Search for the cell housing the specified text and yield its (X, Y) center coordinate. 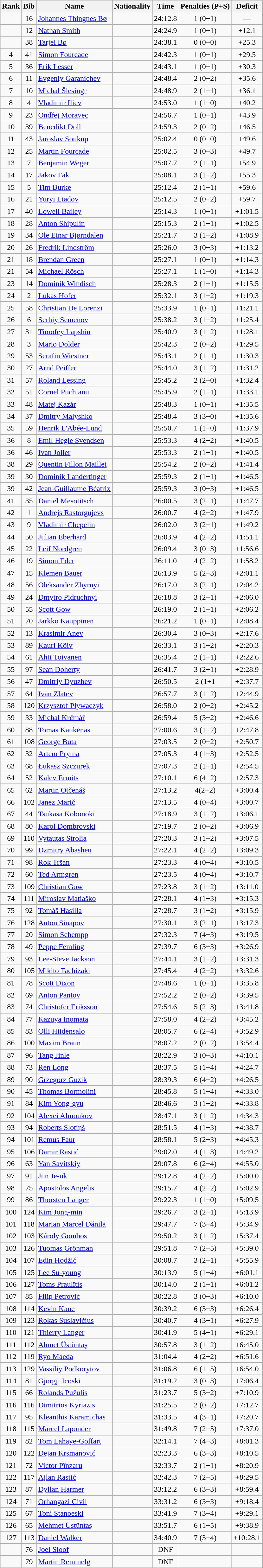
+1:21.1 (247, 308)
Maxim Braun (74, 1043)
27:23.3 (165, 862)
27:44.1 (165, 959)
27:00.6 (165, 730)
+3:10.5 (247, 862)
Michal Šlesingr (74, 91)
Jean-Guillaume Béatrix (74, 488)
Klemen Bauer (74, 573)
+1:58.2 (247, 561)
+5:09.5 (247, 1200)
+1:13.2 (247, 247)
Ahmet Üstüntaş (74, 1345)
Tomáš Hasilla (74, 910)
28:39.3 (165, 1079)
Name (74, 6)
+1:25.4 (247, 320)
+5:37.4 (247, 1236)
+4:55.0 (247, 1164)
Rolands Pužulis (74, 1393)
29:07.8 (165, 1164)
Mikito Tachizaki (74, 971)
Dyllan Harmer (74, 1489)
28:37.5 (165, 1067)
+3:06.1 (247, 814)
28:47.1 (165, 1115)
Kauri Kõiv (74, 645)
+6:10.0 (247, 1296)
+1:47.9 (247, 513)
27:20.3 (165, 838)
25:08.1 (165, 175)
29:26.7 (165, 1212)
+5:55.9 (247, 1260)
+29.5 (247, 54)
29:12.8 (165, 1176)
+4:45.3 (247, 1140)
Ole Einar Bjørndalen (74, 235)
+1:41.4 (247, 464)
25:45.2 (165, 380)
31:25.5 (165, 1405)
28:07.2 (165, 1043)
+2:50.7 (247, 742)
Serafin Wiestner (74, 356)
22 (29, 549)
+1:30.3 (247, 356)
+35.6 (247, 79)
29:02.0 (165, 1152)
Penalties (P+S) (205, 6)
Roberts Slotiņš (74, 1128)
31:49.8 (165, 1429)
Tom Lahaye-Goffart (74, 1441)
+43.9 (247, 115)
+4:34.3 (247, 1115)
Nathan Smith (74, 30)
3 (3+0) (205, 416)
32:23.3 (165, 1453)
Artem Pryma (74, 754)
Michael Rösch (74, 271)
Bib (29, 6)
26:35.4 (165, 657)
Thorsten Langer (74, 1200)
Emil Hegle Svendsen (74, 440)
Vladimir Chepelin (74, 525)
24:53.0 (165, 103)
Martin Fourcade (74, 151)
+3:11.0 (247, 886)
24:56.7 (165, 115)
29:15.7 (165, 1188)
Anton Shipulin (74, 223)
25:02.5 (165, 151)
Nationality (132, 6)
Vytautas Strolia (74, 838)
25:50.7 (165, 428)
30:13.9 (165, 1272)
+8:10.5 (247, 1453)
Sean Doherty (74, 669)
Victor Pînzaru (74, 1465)
25:14.3 (165, 211)
Ted Armgren (74, 874)
+1:33.1 (247, 392)
+6:45.0 (247, 1345)
Mario Dolder (74, 344)
+59.6 (247, 187)
+49.6 (247, 139)
+46.5 (247, 127)
+8:01.3 (247, 1441)
+3:26.9 (247, 947)
Lowell Bailey (74, 211)
Kim Yong-gyu (74, 1103)
28:51.5 (165, 1128)
+6:54.0 (247, 1369)
Damir Rastić (74, 1152)
1 (29, 513)
+10:28.1 (247, 1538)
+3:06.9 (247, 826)
27:54.6 (165, 1007)
26:50.5 (165, 681)
26:57.7 (165, 693)
Christian Gow (74, 886)
Peppe Femling (74, 947)
+1:47.7 (247, 500)
Marian Marcel Dănilă (74, 1224)
31:04.4 (165, 1357)
Dimitrios Kyriazis (74, 1405)
Scott Dixon (74, 983)
+54.9 (247, 163)
Dmytro Pidruchnyi (74, 597)
Scott Gow (74, 609)
+6:51.6 (247, 1357)
Kim Jong-min (74, 1212)
27:58.0 (165, 1019)
33:31.2 (165, 1501)
Oleksander Zhyrnyi (74, 585)
+5:34.9 (247, 1224)
+40.2 (247, 103)
28:58.1 (165, 1140)
Cornel Puchianu (74, 392)
Time (165, 6)
Rank (11, 6)
Ren Long (74, 1067)
27:28.1 (165, 898)
28:45.8 (165, 1091)
+3:15.3 (247, 898)
Lee Su-young (74, 1272)
+3:00.7 (247, 802)
+1:01.5 (247, 211)
24:38.1 (165, 42)
Simon Fourcade (74, 54)
27:19.7 (165, 826)
25:33.9 (165, 308)
George Buta (74, 742)
27:39.7 (165, 947)
+30.3 (247, 67)
30:08.7 (165, 1260)
Thomas Bormolini (74, 1091)
Tim Burke (74, 187)
+1:32.4 (247, 380)
Yuryi Liadov (74, 199)
Lee-Steve Jackson (74, 959)
Martin Remmelg (74, 1562)
Olli Hiidensalo (74, 1031)
129 (29, 1369)
Jarkko Kauppinen (74, 621)
+1:29.5 (247, 344)
Toms Praulītis (74, 1284)
25:21.7 (165, 235)
Anton Pantov (74, 995)
+2:37.7 (247, 681)
26:41.7 (165, 669)
Remus Faur (74, 1140)
+1:51.1 (247, 537)
+2:44.9 (247, 693)
+25.3 (247, 42)
30:39.2 (165, 1309)
34:40.9 (165, 1538)
+2:08.4 (247, 621)
Simon Eder (74, 561)
+4:49.2 (247, 1152)
2 (29, 296)
+4:33.0 (247, 1091)
26:33.1 (165, 645)
40 (29, 211)
Ondřej Moravec (74, 115)
24:24.9 (165, 30)
26:00.5 (165, 500)
+2:54.5 (247, 766)
+1:31.2 (247, 368)
25:02.4 (165, 139)
Orhangazi Civil (74, 1501)
26:19.0 (165, 609)
27:52.2 (165, 995)
+3:32.6 (247, 971)
Krzysztof Pływaczyk (74, 705)
Tarjei Bø (74, 42)
2 (2+0) (205, 380)
25:43.1 (165, 356)
+1:56.6 (247, 549)
+3:45.2 (247, 1019)
Ajlan Rastić (74, 1477)
Martin Otčenáš (74, 790)
+2:28.9 (247, 669)
Christian De Lorenzi (74, 308)
+2:06.2 (247, 609)
25:38.2 (165, 320)
Tomas Kaukėnas (74, 730)
+9:18.4 (247, 1501)
25:44.0 (165, 368)
Serhiy Semenov (74, 320)
+2:45.2 (247, 705)
Jaroslav Soukup (74, 139)
28:22.9 (165, 1055)
25:26.0 (165, 247)
31:33.5 (165, 1417)
+5:39.0 (247, 1248)
27:45.4 (165, 971)
+2:04.2 (247, 585)
26:17.0 (165, 585)
29:51.8 (165, 1248)
Henrik L'Abée-Lund (74, 428)
Ivan Zlatev (74, 693)
29:50.2 (165, 1236)
+1:37.9 (247, 428)
Jun Je-uk (74, 1176)
26:59.4 (165, 717)
Dmitry Malyshko (74, 416)
Kazuya Inomata (74, 1019)
2 (1+1 (205, 681)
Julian Eberhard (74, 537)
+2:01.1 (247, 573)
+3:09.3 (247, 850)
25:32.1 (165, 296)
31:23.7 (165, 1393)
30:57.8 (165, 1345)
+8:59.4 (247, 1489)
31:06.8 (165, 1369)
Tsukasa Kobonoki (74, 814)
+1:28.1 (247, 332)
33:41.9 (165, 1514)
+4:26.5 (247, 1079)
+3:07.5 (247, 838)
+2:20.3 (247, 645)
Janez Marič (74, 802)
+9:38.9 (247, 1526)
+4:38.7 (247, 1128)
27:30.1 (165, 923)
24:59.3 (165, 127)
27:03.5 (165, 742)
26:13.9 (165, 573)
Benedikt Doll (74, 127)
Rokas Suslavičius (74, 1321)
+3:54.4 (247, 1043)
Erik Lesser (74, 67)
Rok Tršan (74, 862)
30:40.7 (165, 1321)
Matej Kazár (74, 404)
+49.7 (247, 151)
Károly Gombos (74, 1236)
+3:52.9 (247, 1031)
+3:41.8 (247, 1007)
Filip Petrović (74, 1296)
26:30.4 (165, 633)
Tang Jinle (74, 1055)
+8:29.5 (247, 1477)
+5:00.0 (247, 1176)
+2:46.6 (247, 717)
+3:19.5 (247, 935)
Timofey Lapshin (74, 332)
25:48.3 (165, 404)
27:13.2 (165, 790)
+9:29.1 (247, 1514)
+7:12.7 (247, 1405)
Yan Savitskiy (74, 1164)
Michal Krčmář (74, 717)
+7:06.4 (247, 1381)
25:48.4 (165, 416)
25:40.9 (165, 332)
+6:29.1 (247, 1333)
27:13.5 (165, 802)
+2:22.6 (247, 657)
30:41.9 (165, 1333)
Krasimir Anev (74, 633)
29:47.7 (165, 1224)
Ivan Joller (74, 452)
Apostolos Angelis (74, 1188)
32:33.7 (165, 1465)
Ryo Maeda (74, 1357)
+8:20.9 (247, 1465)
28:05.7 (165, 1031)
26:58.0 (165, 705)
24:12.8 (165, 18)
Leif Nordgren (74, 549)
+4:24.7 (247, 1067)
+5:02.9 (247, 1188)
+2:06.0 (247, 597)
24:48.9 (165, 91)
Johannes Thingnes Bø (74, 18)
+4:10.1 (247, 1055)
Simon Schempp (74, 935)
27:18.9 (165, 814)
Evgeniy Garanichev (74, 79)
25:45.9 (165, 392)
24:43.1 (165, 67)
Karol Dombrovski (74, 826)
+3:35.8 (247, 983)
Łukasz Szczurek (74, 766)
+2:52.5 (247, 754)
+5:13.9 (247, 1212)
+3:15.9 (247, 910)
+3:31.3 (247, 959)
25:07.7 (165, 163)
26:02.0 (165, 525)
27:05.3 (165, 754)
+1:49.2 (247, 525)
Mehmet Üstüntaş (74, 1526)
32:14.1 (165, 1441)
+12.1 (247, 30)
Gjorgji Icoski (74, 1381)
Thierry Langer (74, 1333)
27:10.1 (165, 778)
Anton Sinapov (74, 923)
33:12.2 (165, 1489)
+3:10.7 (247, 874)
+6:01.1 (247, 1272)
33:51.7 (165, 1526)
30:14.0 (165, 1284)
27:23.5 (165, 874)
Dejan Krsmanović (74, 1453)
+3:17.3 (247, 923)
128 (29, 923)
Roland Lessing (74, 380)
Toni Stanoeski (74, 1514)
27:32.3 (165, 935)
+7:10.9 (247, 1393)
26:03.9 (165, 537)
27:23.8 (165, 886)
Dominik Landertinger (74, 476)
Alexei Almoukov (74, 1115)
Fredrik Lindström (74, 247)
+2:17.6 (247, 633)
Ahti Toivanen (74, 657)
+1:35.6 (247, 416)
Daniel Mesotitsch (74, 500)
Grzegorz Guzik (74, 1079)
Dmitriy Dyuzhev (74, 681)
28:46.6 (165, 1103)
32:42.3 (165, 1477)
5 (4+1) (205, 1333)
26:11.0 (165, 561)
Miroslav Matiaško (74, 898)
Deficit (247, 6)
+1:02.5 (247, 223)
Dzmitry Abasheu (74, 850)
Jakov Fak (74, 175)
+3:00.4 (247, 790)
+1:15.5 (247, 284)
Benjamin Weger (74, 163)
26:21.2 (165, 621)
+6:27.9 (247, 1321)
29:22.3 (165, 1200)
+7:37.0 (247, 1429)
— (247, 18)
31:19.2 (165, 1381)
Lukas Hofer (74, 296)
Tuomas Grönman (74, 1248)
26:18.8 (165, 597)
Christofer Eriksson (74, 1007)
+7:20.7 (247, 1417)
+36.1 (247, 91)
+59.7 (247, 199)
26:00.7 (165, 513)
27:28.7 (165, 910)
+6:01.2 (247, 1284)
Kleanthis Karamichas (74, 1417)
25:54.2 (165, 464)
27:07.3 (165, 766)
Marcel Laponder (74, 1429)
Arnd Peiffer (74, 368)
Edin Hodžić (74, 1260)
+3:39.5 (247, 995)
Daniel Walker (74, 1538)
+1:35.5 (247, 404)
4(2+2) (205, 790)
Andrejs Rastorgujevs (74, 513)
+1:19.3 (247, 296)
3 (29, 344)
25:15.3 (165, 223)
Joel Sloof (74, 1550)
24:48.4 (165, 79)
25:12.5 (165, 199)
27:22.1 (165, 850)
Quentin Fillon Maillet (74, 464)
37 (29, 416)
26:09.4 (165, 549)
Kevin Kane (74, 1309)
Brendan Green (74, 259)
30:22.8 (165, 1296)
+4:33.8 (247, 1103)
+55.3 (247, 175)
27:48.6 (165, 983)
25:12.4 (165, 187)
25:28.3 (165, 284)
Dominik Windisch (74, 284)
+1:08.9 (247, 235)
Vassiliy Podkorytov (74, 1369)
24:42.3 (165, 54)
Vladimir Iliev (74, 103)
+2:57.3 (247, 778)
Kalev Ermits (74, 778)
+6:26.4 (247, 1309)
25:42.3 (165, 344)
+2:47.8 (247, 730)
